Search for the cell housing the specified text and yield its (X, Y) center coordinate. 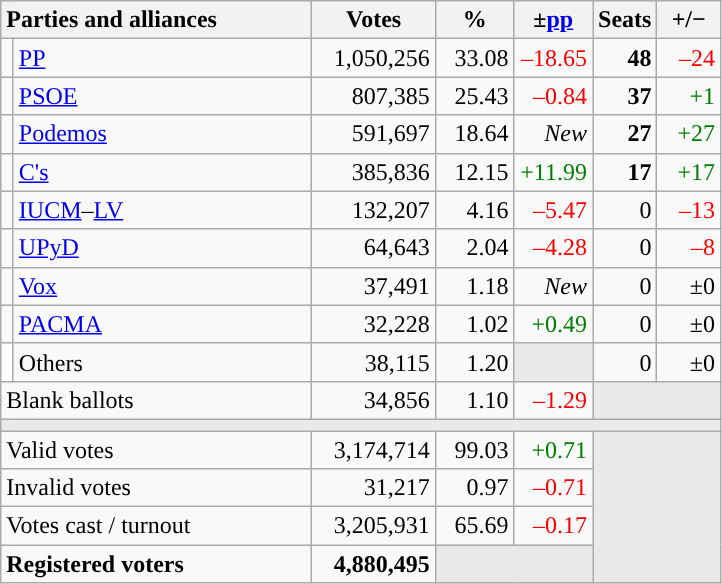
1.20 (474, 362)
PP (162, 58)
–8 (689, 248)
+27 (689, 134)
Registered voters (156, 564)
34,856 (374, 400)
–1.29 (554, 400)
–0.71 (554, 488)
PSOE (162, 96)
4.16 (474, 210)
64,643 (374, 248)
+0.49 (554, 324)
65.69 (474, 526)
–0.84 (554, 96)
–24 (689, 58)
+/− (689, 20)
132,207 (374, 210)
12.15 (474, 172)
2.04 (474, 248)
32,228 (374, 324)
33.08 (474, 58)
+0.71 (554, 449)
1.18 (474, 286)
1.02 (474, 324)
25.43 (474, 96)
31,217 (374, 488)
Blank ballots (156, 400)
3,205,931 (374, 526)
18.64 (474, 134)
C's (162, 172)
IUCM–LV (162, 210)
PACMA (162, 324)
+1 (689, 96)
Invalid votes (156, 488)
Others (162, 362)
–18.65 (554, 58)
48 (624, 58)
–5.47 (554, 210)
Seats (624, 20)
±pp (554, 20)
Vox (162, 286)
–13 (689, 210)
Podemos (162, 134)
–4.28 (554, 248)
385,836 (374, 172)
Votes (374, 20)
–0.17 (554, 526)
37,491 (374, 286)
% (474, 20)
+11.99 (554, 172)
UPyD (162, 248)
1,050,256 (374, 58)
1.10 (474, 400)
Parties and alliances (156, 20)
17 (624, 172)
37 (624, 96)
99.03 (474, 449)
3,174,714 (374, 449)
38,115 (374, 362)
4,880,495 (374, 564)
Votes cast / turnout (156, 526)
0.97 (474, 488)
591,697 (374, 134)
+17 (689, 172)
Valid votes (156, 449)
27 (624, 134)
807,385 (374, 96)
